Output the [X, Y] coordinate of the center of the cell containing the given text.  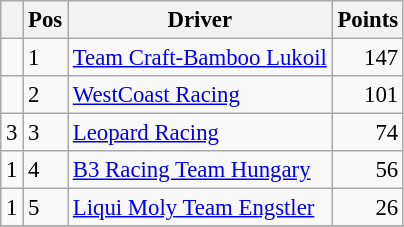
26 [368, 208]
WestCoast Racing [200, 95]
74 [368, 133]
56 [368, 170]
4 [46, 170]
Liqui Moly Team Engstler [200, 208]
B3 Racing Team Hungary [200, 170]
Driver [200, 20]
Points [368, 20]
147 [368, 58]
2 [46, 95]
5 [46, 208]
Pos [46, 20]
Team Craft-Bamboo Lukoil [200, 58]
Leopard Racing [200, 133]
101 [368, 95]
